Capture the cell that displays the provided text and extract its (x, y) central coordinate. 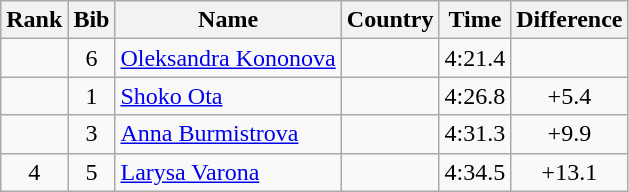
4:26.8 (475, 96)
+13.1 (570, 172)
4:21.4 (475, 58)
Time (475, 20)
Bib (92, 20)
4:31.3 (475, 134)
Rank (34, 20)
Larysa Varona (228, 172)
Country (390, 20)
Name (228, 20)
+9.9 (570, 134)
4 (34, 172)
Shoko Ota (228, 96)
5 (92, 172)
Difference (570, 20)
Oleksandra Kononova (228, 58)
3 (92, 134)
1 (92, 96)
Anna Burmistrova (228, 134)
6 (92, 58)
4:34.5 (475, 172)
+5.4 (570, 96)
